For the text-containing cell, return its midpoint in (X, Y) coordinate format. 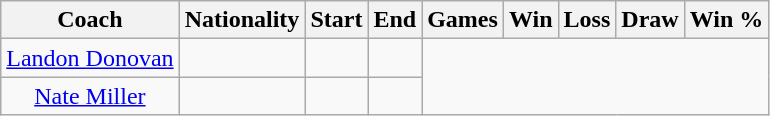
Nate Miller (90, 96)
Nationality (242, 20)
Loss (587, 20)
End (395, 20)
Draw (650, 20)
Start (336, 20)
Win (530, 20)
Games (463, 20)
Win % (726, 20)
Coach (90, 20)
Landon Donovan (90, 58)
